Capture the cell that displays the provided text and extract its (x, y) central coordinate. 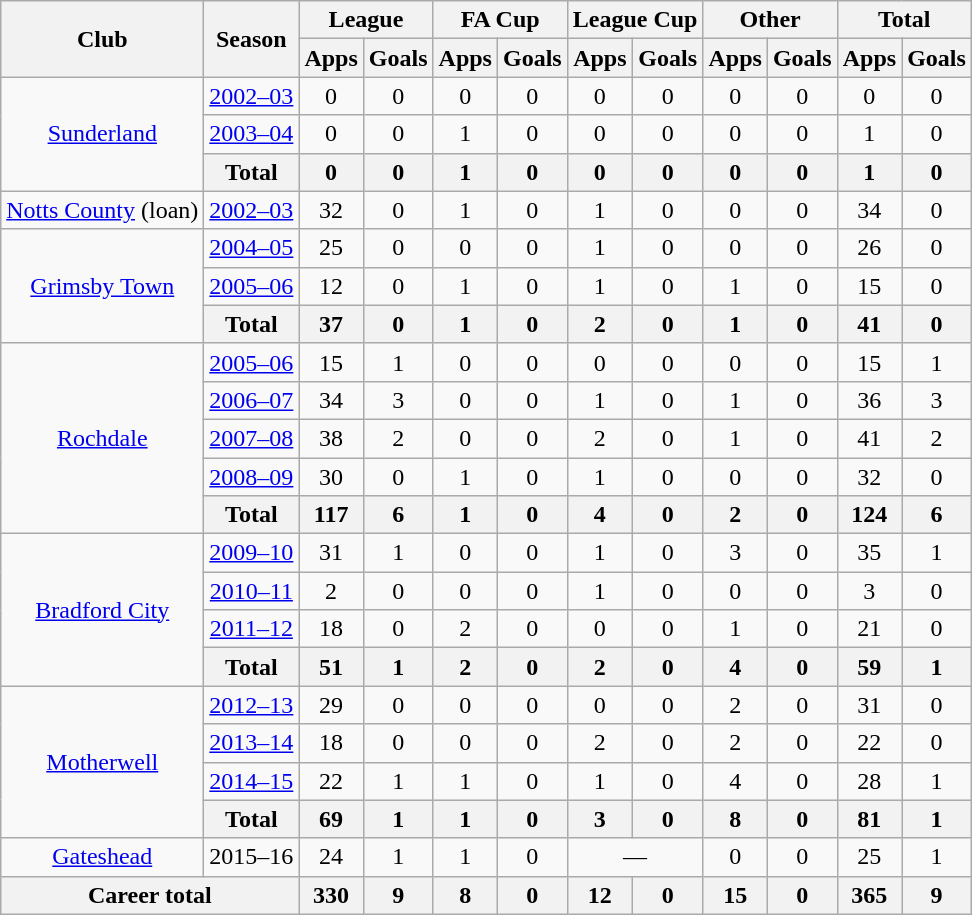
Gateshead (102, 857)
38 (331, 438)
81 (869, 819)
69 (331, 819)
51 (331, 667)
24 (331, 857)
— (635, 857)
Sunderland (102, 134)
2006–07 (252, 400)
26 (869, 248)
21 (869, 629)
Grimsby Town (102, 286)
117 (331, 515)
Notts County (loan) (102, 210)
36 (869, 400)
2014–15 (252, 781)
35 (869, 553)
Motherwell (102, 762)
2010–11 (252, 591)
2007–08 (252, 438)
League (366, 20)
Career total (150, 895)
2012–13 (252, 705)
2003–04 (252, 134)
30 (331, 477)
330 (331, 895)
Other (770, 20)
Season (252, 39)
2004–05 (252, 248)
365 (869, 895)
124 (869, 515)
2013–14 (252, 743)
2009–10 (252, 553)
Club (102, 39)
29 (331, 705)
37 (331, 324)
League Cup (635, 20)
Bradford City (102, 610)
2015–16 (252, 857)
FA Cup (500, 20)
2011–12 (252, 629)
28 (869, 781)
Rochdale (102, 438)
2008–09 (252, 477)
59 (869, 667)
